Search for the cell housing the specified text and yield its [X, Y] center coordinate. 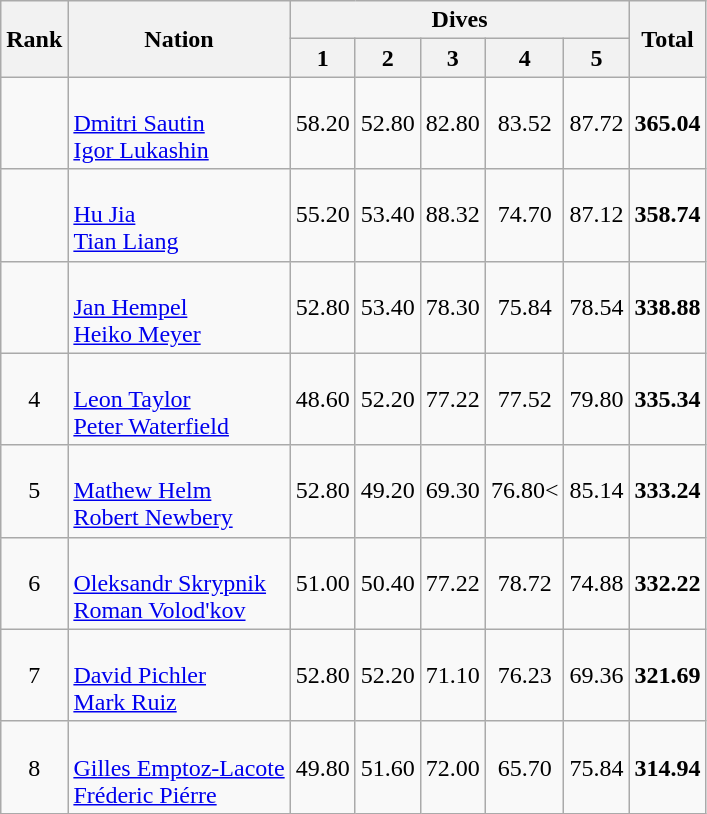
71.10 [452, 675]
58.20 [322, 123]
Dives [460, 20]
48.60 [322, 399]
365.04 [668, 123]
David Pichler Mark Ruiz [179, 675]
65.70 [524, 767]
79.80 [596, 399]
87.72 [596, 123]
335.34 [668, 399]
Gilles Emptoz-Lacote Fréderic Piérre [179, 767]
55.20 [322, 215]
49.80 [322, 767]
Rank [34, 39]
74.88 [596, 583]
69.30 [452, 491]
Total [668, 39]
3 [452, 58]
77.52 [524, 399]
2 [388, 58]
85.14 [596, 491]
82.80 [452, 123]
76.23 [524, 675]
Dmitri Sautin Igor Lukashin [179, 123]
Hu Jia Tian Liang [179, 215]
Nation [179, 39]
Mathew Helm Robert Newbery [179, 491]
78.30 [452, 307]
358.74 [668, 215]
51.60 [388, 767]
69.36 [596, 675]
78.72 [524, 583]
332.22 [668, 583]
338.88 [668, 307]
6 [34, 583]
74.70 [524, 215]
87.12 [596, 215]
88.32 [452, 215]
72.00 [452, 767]
78.54 [596, 307]
1 [322, 58]
83.52 [524, 123]
76.80< [524, 491]
49.20 [388, 491]
7 [34, 675]
314.94 [668, 767]
333.24 [668, 491]
321.69 [668, 675]
Leon Taylor Peter Waterfield [179, 399]
51.00 [322, 583]
8 [34, 767]
Jan Hempel Heiko Meyer [179, 307]
50.40 [388, 583]
Oleksandr Skrypnik Roman Volod'kov [179, 583]
